Return [X, Y] of the center of cell containing provided text 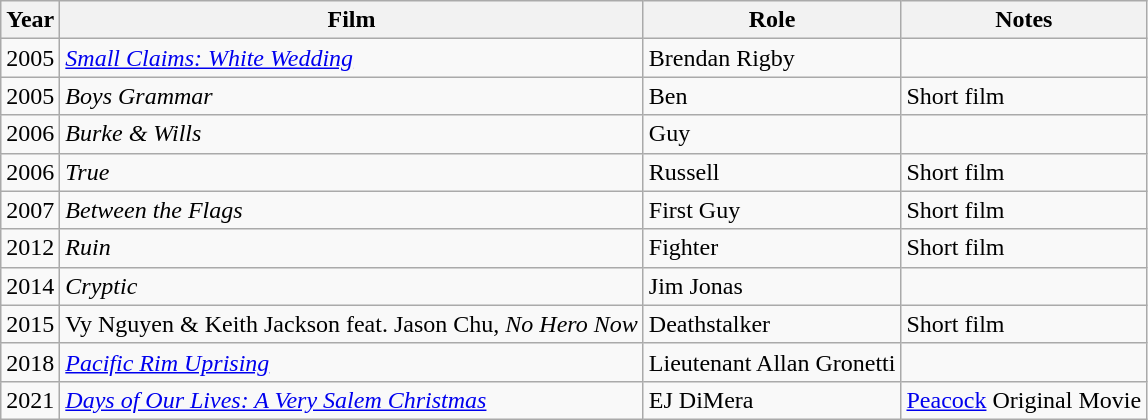
Cryptic [352, 286]
2021 [30, 400]
Jim Jonas [772, 286]
Burke & Wills [352, 134]
Notes [1024, 20]
Film [352, 20]
Fighter [772, 248]
2007 [30, 210]
Between the Flags [352, 210]
Boys Grammar [352, 96]
First Guy [772, 210]
Deathstalker [772, 324]
Brendan Rigby [772, 58]
Russell [772, 172]
Guy [772, 134]
Pacific Rim Uprising [352, 362]
Year [30, 20]
Days of Our Lives: A Very Salem Christmas [352, 400]
2015 [30, 324]
Ruin [352, 248]
Role [772, 20]
2018 [30, 362]
Peacock Original Movie [1024, 400]
True [352, 172]
2014 [30, 286]
EJ DiMera [772, 400]
2012 [30, 248]
Lieutenant Allan Gronetti [772, 362]
Small Claims: White Wedding [352, 58]
Vy Nguyen & Keith Jackson feat. Jason Chu, No Hero Now [352, 324]
Ben [772, 96]
